Scan for the cell matching the given text and deliver its (x, y) coordinate at center. 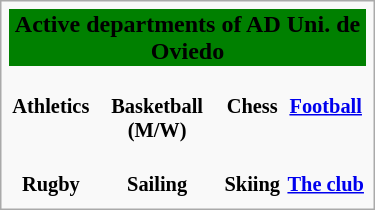
Football (326, 106)
Chess (252, 106)
Rugby (50, 172)
Athletics (50, 106)
The club (326, 172)
Active departments of AD Uni. de Oviedo (187, 38)
Sailing (156, 172)
Basketball (M/W) (156, 106)
Skiing (252, 172)
